Find where the given text appears and provide that cell's center as (X, Y) coordinate. 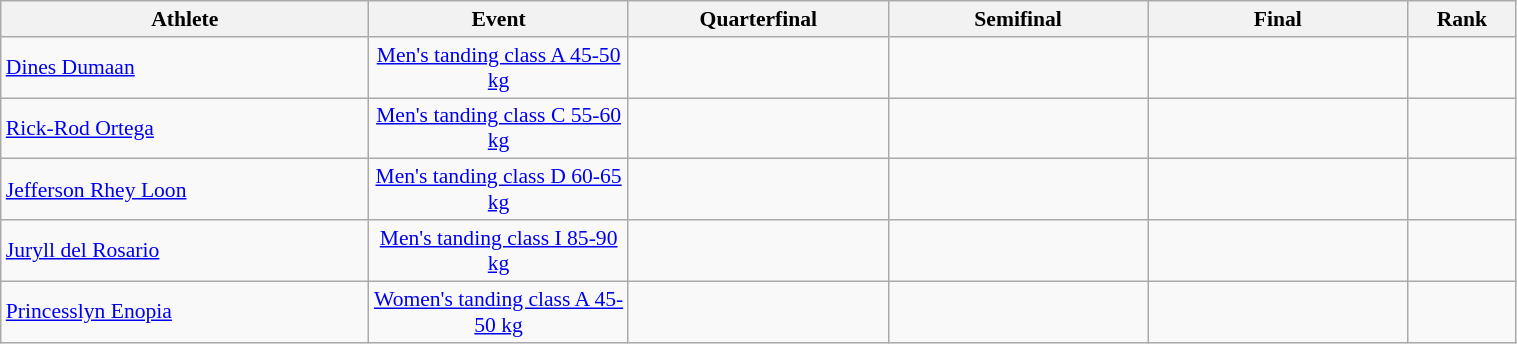
Men's tanding class D 60-65 kg (499, 190)
Women's tanding class A 45-50 kg (499, 312)
Princesslyn Enopia (185, 312)
Rick-Rod Ortega (185, 128)
Quarterfinal (758, 19)
Jefferson Rhey Loon (185, 190)
Dines Dumaan (185, 68)
Rank (1462, 19)
Men's tanding class I 85-90 kg (499, 250)
Athlete (185, 19)
Men's tanding class A 45-50 kg (499, 68)
Semifinal (1018, 19)
Men's tanding class C 55-60 kg (499, 128)
Event (499, 19)
Juryll del Rosario (185, 250)
Final (1278, 19)
